Determine the (X, Y) coordinate at the center of the cell enclosing the given text.  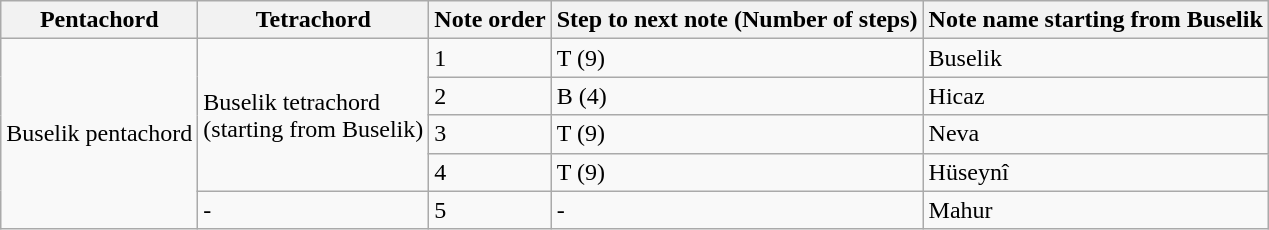
5 (490, 210)
Buselik tetrachord(starting from Buselik) (314, 115)
Note name starting from Buselik (1096, 20)
Buselik pentachord (100, 134)
B (4) (737, 96)
Note order (490, 20)
Step to next note (Number of steps) (737, 20)
Tetrachord (314, 20)
2 (490, 96)
Neva (1096, 134)
3 (490, 134)
Mahur (1096, 210)
Buselik (1096, 58)
Pentachord (100, 20)
Hicaz (1096, 96)
4 (490, 172)
1 (490, 58)
Hüseynî (1096, 172)
